Return (X, Y) of the center of cell containing provided text 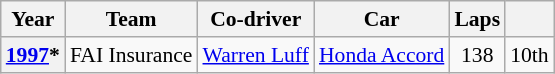
Team (132, 19)
Car (382, 19)
Warren Luff (255, 55)
FAI Insurance (132, 55)
10th (530, 55)
138 (477, 55)
Year (33, 19)
Co-driver (255, 19)
Honda Accord (382, 55)
1997* (33, 55)
Laps (477, 19)
